For the text-containing cell, return its midpoint in (X, Y) coordinate format. 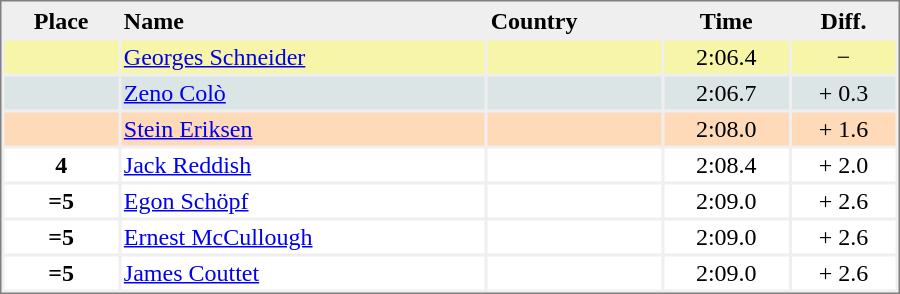
Zeno Colò (303, 92)
Country (574, 20)
Stein Eriksen (303, 128)
2:08.0 (726, 128)
− (844, 56)
James Couttet (303, 272)
4 (60, 164)
Georges Schneider (303, 56)
Egon Schöpf (303, 200)
2:06.4 (726, 56)
2:06.7 (726, 92)
Name (303, 20)
Diff. (844, 20)
+ 1.6 (844, 128)
2:08.4 (726, 164)
+ 2.0 (844, 164)
Place (60, 20)
+ 0.3 (844, 92)
Jack Reddish (303, 164)
Time (726, 20)
Ernest McCullough (303, 236)
